Capture the cell that displays the provided text and extract its (X, Y) central coordinate. 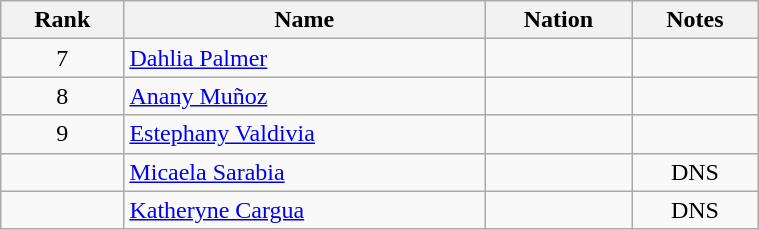
Katheryne Cargua (304, 210)
Rank (62, 20)
Nation (559, 20)
Name (304, 20)
9 (62, 134)
7 (62, 58)
Notes (695, 20)
Estephany Valdivia (304, 134)
8 (62, 96)
Anany Muñoz (304, 96)
Micaela Sarabia (304, 172)
Dahlia Palmer (304, 58)
